Determine the (x, y) coordinate at the center of the cell enclosing the given text.  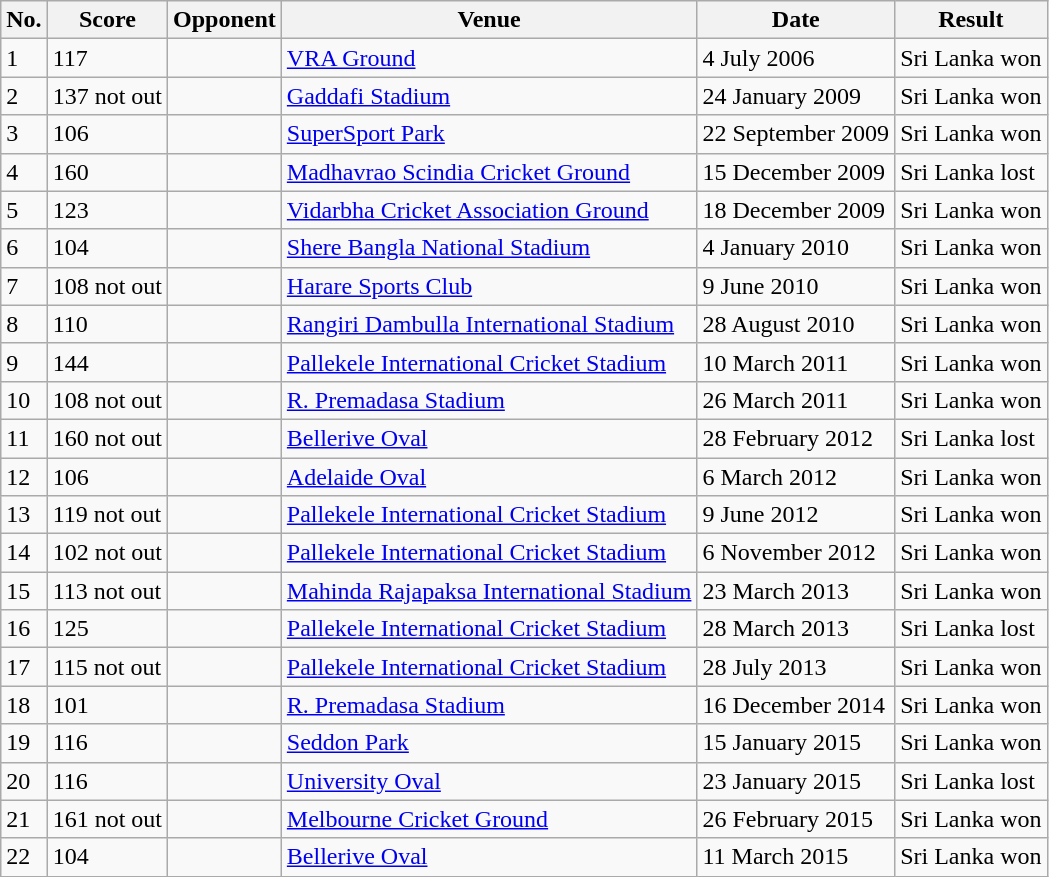
23 January 2015 (796, 781)
15 January 2015 (796, 743)
16 December 2014 (796, 705)
26 March 2011 (796, 400)
10 March 2011 (796, 362)
1 (24, 58)
22 (24, 857)
125 (107, 629)
18 December 2009 (796, 210)
15 (24, 591)
Adelaide Oval (489, 477)
11 March 2015 (796, 857)
144 (107, 362)
28 July 2013 (796, 667)
113 not out (107, 591)
102 not out (107, 553)
University Oval (489, 781)
Shere Bangla National Stadium (489, 248)
20 (24, 781)
Score (107, 20)
Madhavrao Scindia Cricket Ground (489, 172)
Venue (489, 20)
161 not out (107, 819)
28 March 2013 (796, 629)
No. (24, 20)
Result (971, 20)
9 June 2012 (796, 515)
110 (107, 324)
160 (107, 172)
5 (24, 210)
Melbourne Cricket Ground (489, 819)
160 not out (107, 438)
21 (24, 819)
24 January 2009 (796, 96)
16 (24, 629)
9 (24, 362)
14 (24, 553)
6 March 2012 (796, 477)
13 (24, 515)
4 July 2006 (796, 58)
3 (24, 134)
119 not out (107, 515)
6 November 2012 (796, 553)
22 September 2009 (796, 134)
Mahinda Rajapaksa International Stadium (489, 591)
137 not out (107, 96)
6 (24, 248)
10 (24, 400)
Gaddafi Stadium (489, 96)
Harare Sports Club (489, 286)
Opponent (225, 20)
2 (24, 96)
101 (107, 705)
8 (24, 324)
117 (107, 58)
19 (24, 743)
7 (24, 286)
Seddon Park (489, 743)
Vidarbha Cricket Association Ground (489, 210)
115 not out (107, 667)
4 (24, 172)
123 (107, 210)
18 (24, 705)
11 (24, 438)
17 (24, 667)
Date (796, 20)
12 (24, 477)
Rangiri Dambulla International Stadium (489, 324)
SuperSport Park (489, 134)
VRA Ground (489, 58)
28 August 2010 (796, 324)
28 February 2012 (796, 438)
23 March 2013 (796, 591)
26 February 2015 (796, 819)
9 June 2010 (796, 286)
4 January 2010 (796, 248)
15 December 2009 (796, 172)
